Locate the cell with the specified text and output its (X, Y) center coordinate. 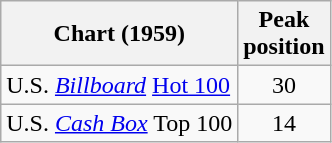
30 (284, 85)
Peakposition (284, 34)
U.S. Billboard Hot 100 (120, 85)
Chart (1959) (120, 34)
U.S. Cash Box Top 100 (120, 123)
14 (284, 123)
